Find where the given text appears and provide that cell's center as (X, Y) coordinate. 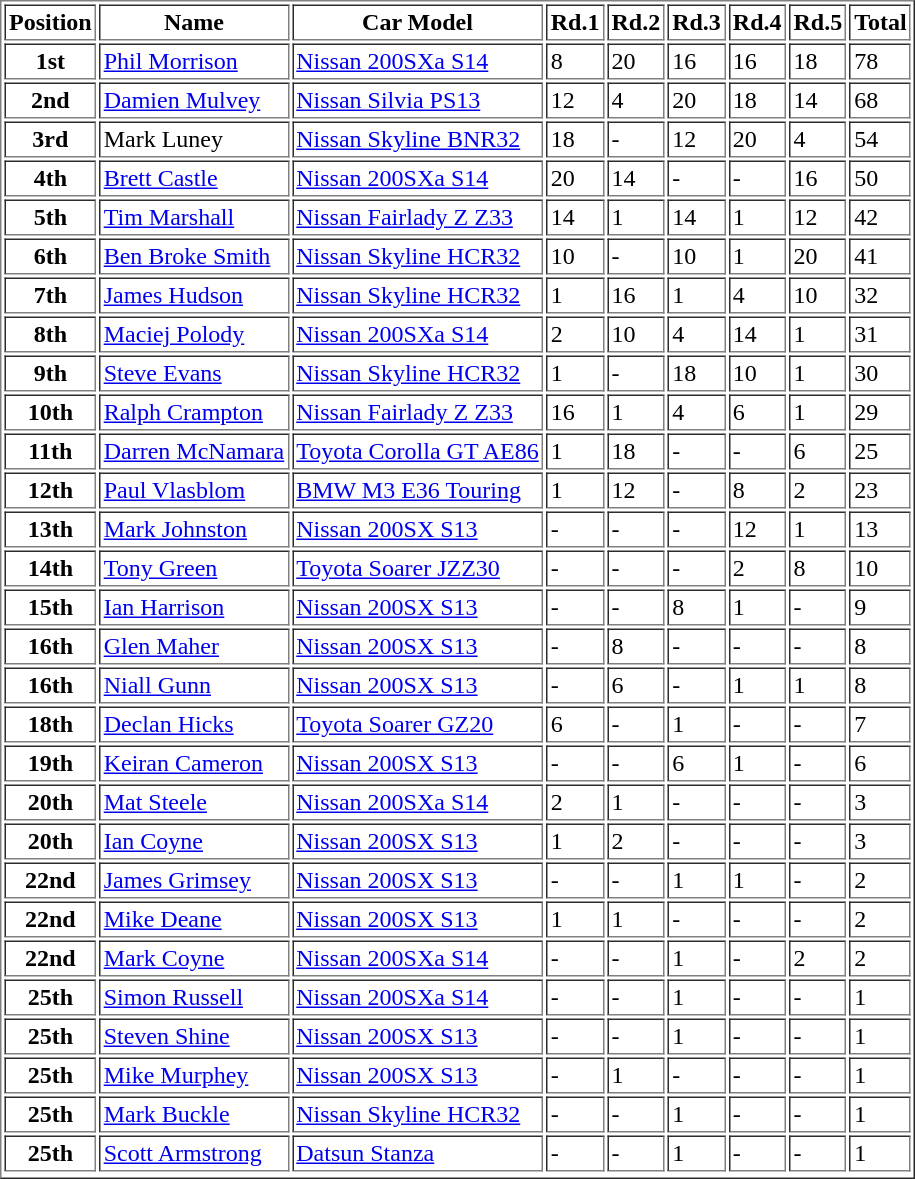
30 (880, 374)
Total (880, 22)
12th (50, 490)
8th (50, 334)
11th (50, 452)
9 (880, 608)
Car Model (418, 22)
Rd.2 (636, 22)
6th (50, 256)
Steve Evans (194, 374)
Ian Coyne (194, 842)
7th (50, 296)
Rd.5 (818, 22)
13 (880, 530)
Steven Shine (194, 1036)
25 (880, 452)
42 (880, 218)
Ian Harrison (194, 608)
Rd.1 (575, 22)
78 (880, 62)
Tony Green (194, 568)
10th (50, 412)
2nd (50, 100)
Datsun Stanza (418, 1154)
Keiran Cameron (194, 764)
Phil Morrison (194, 62)
BMW M3 E36 Touring (418, 490)
Mark Coyne (194, 958)
Toyota Soarer JZZ30 (418, 568)
Mike Murphey (194, 1076)
1st (50, 62)
Niall Gunn (194, 686)
3rd (50, 140)
41 (880, 256)
32 (880, 296)
31 (880, 334)
Paul Vlasblom (194, 490)
68 (880, 100)
Glen Maher (194, 646)
5th (50, 218)
Toyota Corolla GT AE86 (418, 452)
50 (880, 178)
Ralph Crampton (194, 412)
9th (50, 374)
Rd.4 (757, 22)
Nissan Skyline BNR32 (418, 140)
19th (50, 764)
29 (880, 412)
23 (880, 490)
Darren McNamara (194, 452)
Ben Broke Smith (194, 256)
Simon Russell (194, 998)
Mark Luney (194, 140)
54 (880, 140)
Tim Marshall (194, 218)
Maciej Polody (194, 334)
James Hudson (194, 296)
Damien Mulvey (194, 100)
Brett Castle (194, 178)
Mike Deane (194, 920)
13th (50, 530)
Nissan Silvia PS13 (418, 100)
Rd.3 (697, 22)
14th (50, 568)
Scott Armstrong (194, 1154)
7 (880, 724)
4th (50, 178)
Declan Hicks (194, 724)
15th (50, 608)
18th (50, 724)
Name (194, 22)
James Grimsey (194, 880)
Mat Steele (194, 802)
Mark Buckle (194, 1114)
Mark Johnston (194, 530)
Toyota Soarer GZ20 (418, 724)
Position (50, 22)
